Output the [X, Y] coordinate of the center of the cell containing the given text.  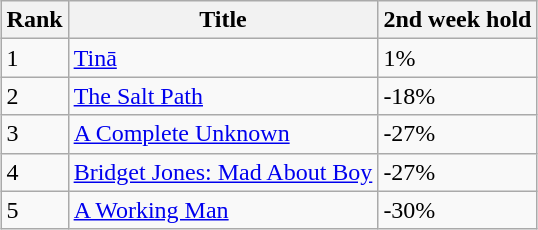
2 [34, 96]
4 [34, 172]
1% [458, 58]
1 [34, 58]
-30% [458, 210]
The Salt Path [223, 96]
A Complete Unknown [223, 134]
Tinā [223, 58]
Title [223, 20]
Rank [34, 20]
2nd week hold [458, 20]
Bridget Jones: Mad About Boy [223, 172]
3 [34, 134]
A Working Man [223, 210]
-18% [458, 96]
5 [34, 210]
